Locate the cell with the specified text and output its (x, y) center coordinate. 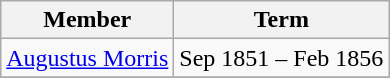
Term (282, 20)
Augustus Morris (88, 58)
Member (88, 20)
Sep 1851 – Feb 1856 (282, 58)
